Output the [X, Y] coordinate of the center of the cell containing the given text.  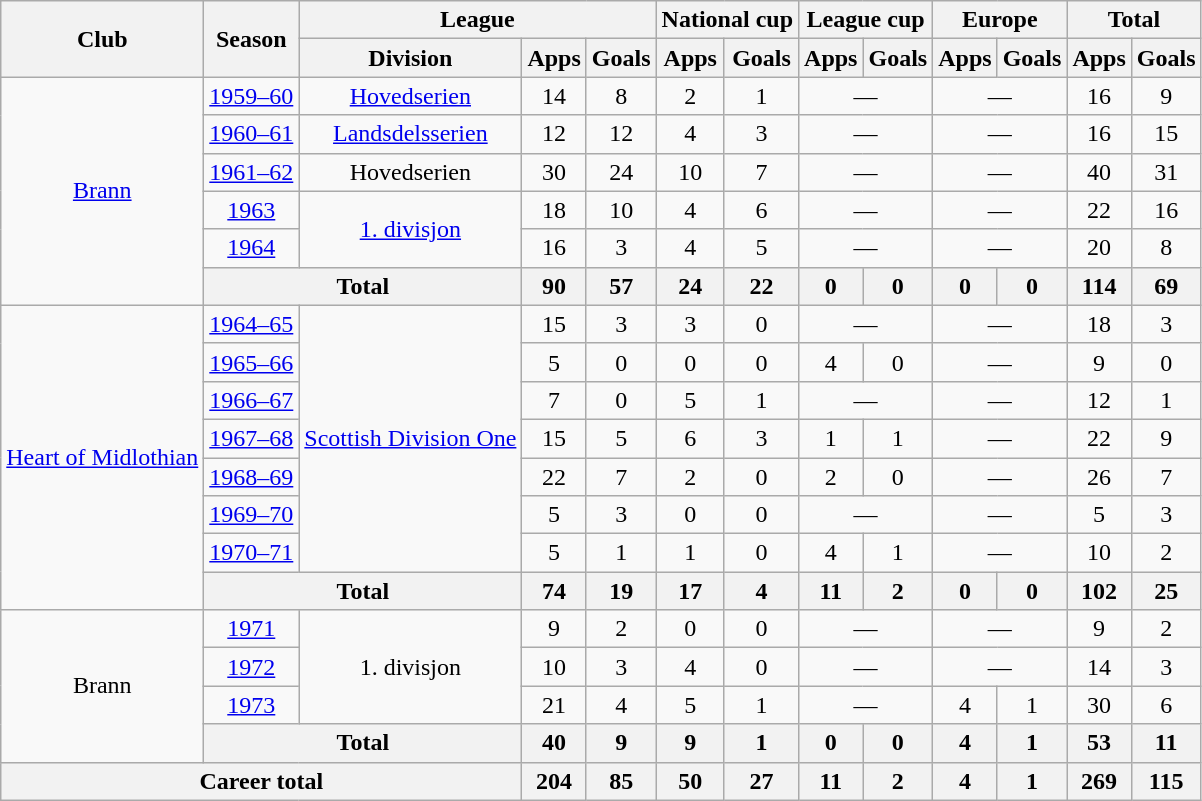
1964 [252, 248]
85 [621, 781]
Division [410, 58]
1959–60 [252, 96]
Heart of Midlothian [102, 457]
1969–70 [252, 515]
74 [554, 591]
Scottish Division One [410, 438]
1967–68 [252, 438]
1968–69 [252, 477]
1965–66 [252, 362]
31 [1166, 172]
1964–65 [252, 324]
269 [1099, 781]
1963 [252, 210]
21 [554, 705]
204 [554, 781]
1960–61 [252, 134]
Europe [1000, 20]
Career total [262, 781]
26 [1099, 477]
National cup [727, 20]
69 [1166, 286]
1973 [252, 705]
1971 [252, 629]
114 [1099, 286]
Club [102, 39]
Landsdelsserien [410, 134]
League cup [866, 20]
102 [1099, 591]
Season [252, 39]
19 [621, 591]
1961–62 [252, 172]
50 [690, 781]
25 [1166, 591]
115 [1166, 781]
1970–71 [252, 553]
1972 [252, 667]
1966–67 [252, 400]
17 [690, 591]
53 [1099, 743]
90 [554, 286]
20 [1099, 248]
57 [621, 286]
27 [761, 781]
League [478, 20]
